Provide the (x, y) coordinate of the cell's center where the given text is located.  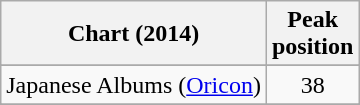
38 (312, 85)
Chart (2014) (134, 34)
Japanese Albums (Oricon) (134, 85)
Peakposition (312, 34)
